Determine the [X, Y] coordinate at the center of the cell enclosing the given text.  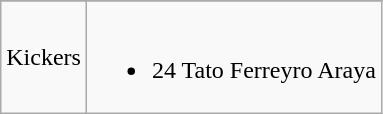
Kickers [44, 58]
24 Tato Ferreyro Araya [234, 58]
